Return [x, y] of the center of cell containing provided text 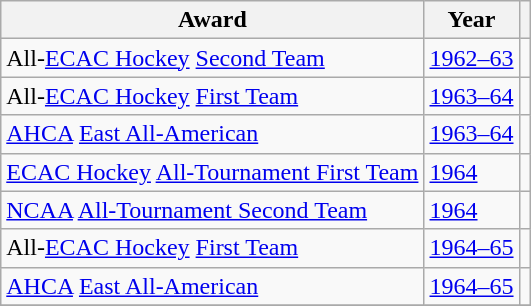
1962–63 [472, 58]
ECAC Hockey All-Tournament First Team [212, 172]
NCAA All-Tournament Second Team [212, 210]
Year [472, 20]
All-ECAC Hockey Second Team [212, 58]
Award [212, 20]
